For the text-containing cell, return its midpoint in (X, Y) coordinate format. 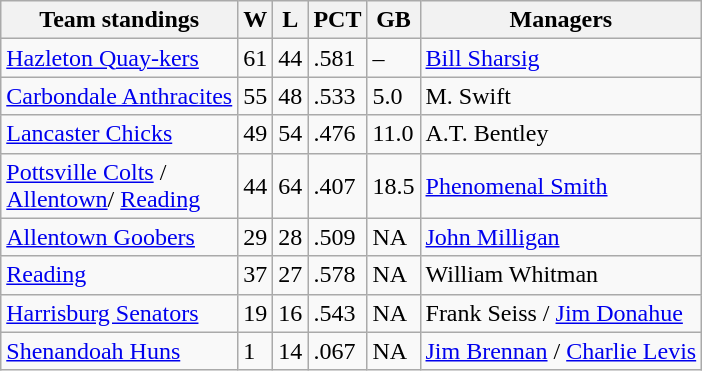
Pottsville Colts / Allentown/ Reading (120, 186)
William Whitman (561, 275)
.407 (338, 186)
64 (290, 186)
Frank Seiss / Jim Donahue (561, 313)
Shenandoah Huns (120, 351)
.067 (338, 351)
Jim Brennan / Charlie Levis (561, 351)
49 (256, 134)
– (394, 58)
.509 (338, 237)
Reading (120, 275)
61 (256, 58)
.476 (338, 134)
Managers (561, 20)
John Milligan (561, 237)
Bill Sharsig (561, 58)
.543 (338, 313)
19 (256, 313)
.578 (338, 275)
48 (290, 96)
5.0 (394, 96)
PCT (338, 20)
28 (290, 237)
27 (290, 275)
GB (394, 20)
A.T. Bentley (561, 134)
.533 (338, 96)
11.0 (394, 134)
55 (256, 96)
.581 (338, 58)
Allentown Goobers (120, 237)
1 (256, 351)
Hazleton Quay-kers (120, 58)
18.5 (394, 186)
29 (256, 237)
Carbondale Anthracites (120, 96)
Lancaster Chicks (120, 134)
54 (290, 134)
16 (290, 313)
M. Swift (561, 96)
14 (290, 351)
37 (256, 275)
Team standings (120, 20)
W (256, 20)
Harrisburg Senators (120, 313)
Phenomenal Smith (561, 186)
L (290, 20)
